Return the (x, y) coordinate for the center point of the cell that contains the specified text.  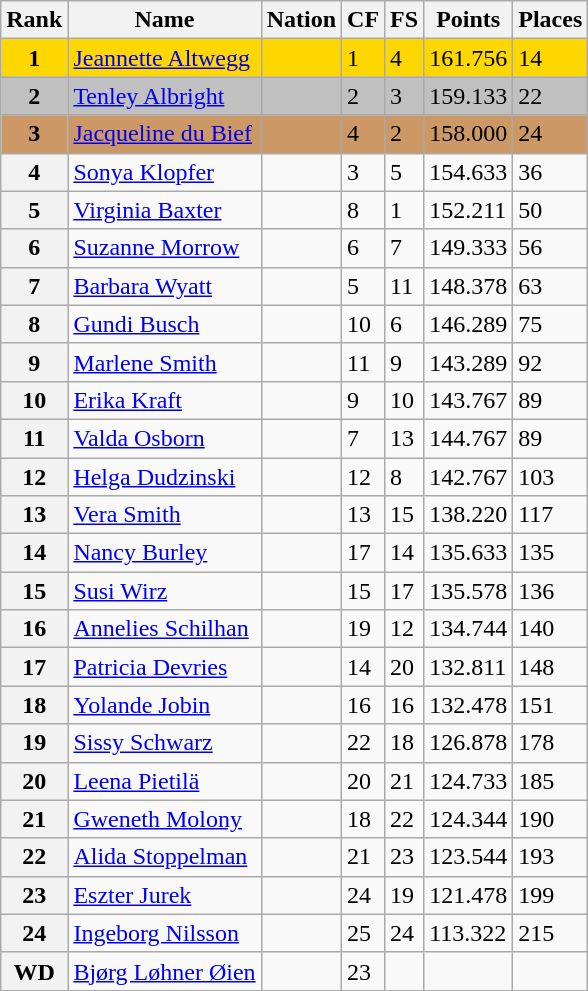
117 (550, 515)
124.344 (468, 819)
193 (550, 857)
178 (550, 743)
Name (164, 20)
FS (404, 20)
146.289 (468, 324)
Eszter Jurek (164, 895)
56 (550, 248)
124.733 (468, 781)
25 (364, 933)
Jeannette Altwegg (164, 58)
Valda Osborn (164, 438)
152.211 (468, 210)
149.333 (468, 248)
CF (364, 20)
Sonya Klopfer (164, 172)
75 (550, 324)
159.133 (468, 96)
Barbara Wyatt (164, 286)
148 (550, 667)
Vera Smith (164, 515)
Patricia Devries (164, 667)
143.289 (468, 362)
136 (550, 591)
Nancy Burley (164, 553)
Annelies Schilhan (164, 629)
Ingeborg Nilsson (164, 933)
113.322 (468, 933)
132.811 (468, 667)
WD (34, 971)
Gweneth Molony (164, 819)
148.378 (468, 286)
Places (550, 20)
135 (550, 553)
121.478 (468, 895)
134.744 (468, 629)
135.578 (468, 591)
92 (550, 362)
215 (550, 933)
36 (550, 172)
135.633 (468, 553)
Bjørg Løhner Øien (164, 971)
132.478 (468, 705)
Leena Pietilä (164, 781)
185 (550, 781)
Virginia Baxter (164, 210)
199 (550, 895)
Susi Wirz (164, 591)
Sissy Schwarz (164, 743)
Erika Kraft (164, 400)
Tenley Albright (164, 96)
140 (550, 629)
Marlene Smith (164, 362)
123.544 (468, 857)
151 (550, 705)
161.756 (468, 58)
Rank (34, 20)
190 (550, 819)
126.878 (468, 743)
154.633 (468, 172)
Jacqueline du Bief (164, 134)
63 (550, 286)
Alida Stoppelman (164, 857)
Suzanne Morrow (164, 248)
158.000 (468, 134)
142.767 (468, 477)
144.767 (468, 438)
Nation (301, 20)
Yolande Jobin (164, 705)
103 (550, 477)
Points (468, 20)
143.767 (468, 400)
Gundi Busch (164, 324)
50 (550, 210)
138.220 (468, 515)
Helga Dudzinski (164, 477)
